Provide the (X, Y) coordinate of the cell's center where the given text is located.  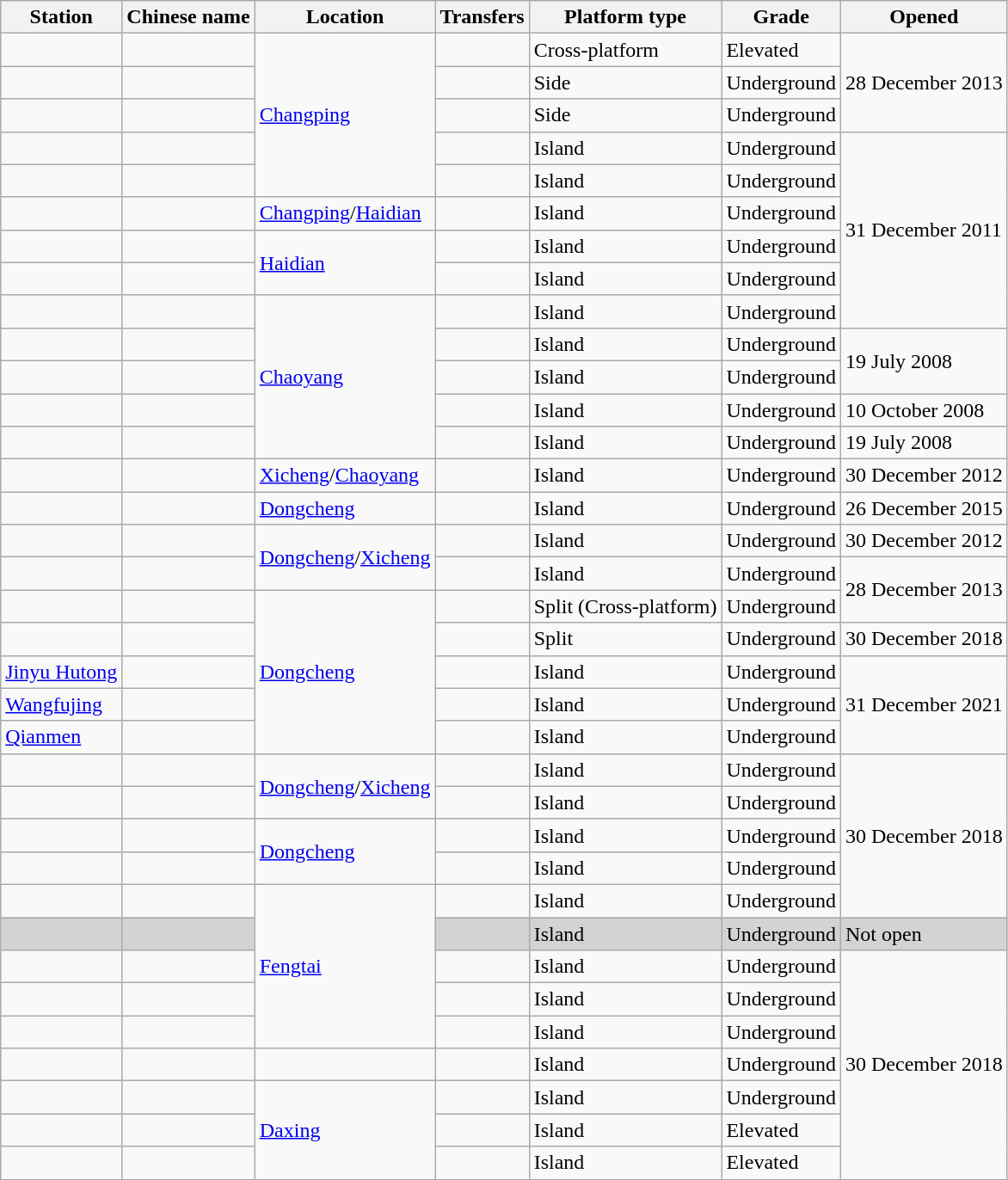
Station (62, 17)
Grade (781, 17)
Daxing (345, 1130)
Wangfujing (62, 704)
31 December 2011 (925, 230)
Changping/Haidian (345, 213)
Transfers (482, 17)
Opened (925, 17)
Xicheng/Chaoyang (345, 476)
Cross-platform (625, 50)
Location (345, 17)
Changping (345, 115)
Fengtai (345, 966)
Split (625, 639)
Not open (925, 933)
Chaoyang (345, 377)
Chinese name (188, 17)
Jinyu Hutong (62, 672)
31 December 2021 (925, 704)
26 December 2015 (925, 508)
Haidian (345, 262)
Platform type (625, 17)
10 October 2008 (925, 410)
Qianmen (62, 737)
Split (Cross-platform) (625, 606)
